Find where the given text appears and provide that cell's center as [x, y] coordinate. 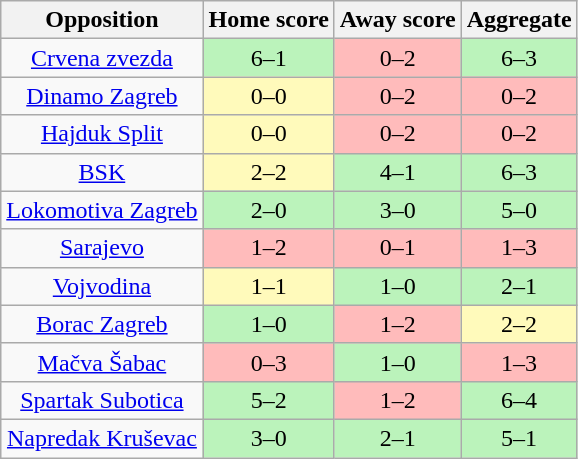
5–2 [268, 400]
4–1 [398, 172]
0–1 [398, 248]
Dinamo Zagreb [102, 96]
Borac Zagreb [102, 324]
Crvena zvezda [102, 58]
Spartak Subotica [102, 400]
5–0 [519, 210]
Mačva Šabac [102, 362]
2–0 [268, 210]
5–1 [519, 438]
1–1 [268, 286]
Opposition [102, 20]
Hajduk Split [102, 134]
Home score [268, 20]
BSK [102, 172]
6–4 [519, 400]
Sarajevo [102, 248]
Napredak Kruševac [102, 438]
Lokomotiva Zagreb [102, 210]
Vojvodina [102, 286]
6–1 [268, 58]
Aggregate [519, 20]
0–3 [268, 362]
Away score [398, 20]
